Detect which cell encompasses the target text, then output its (X, Y) center coordinate. 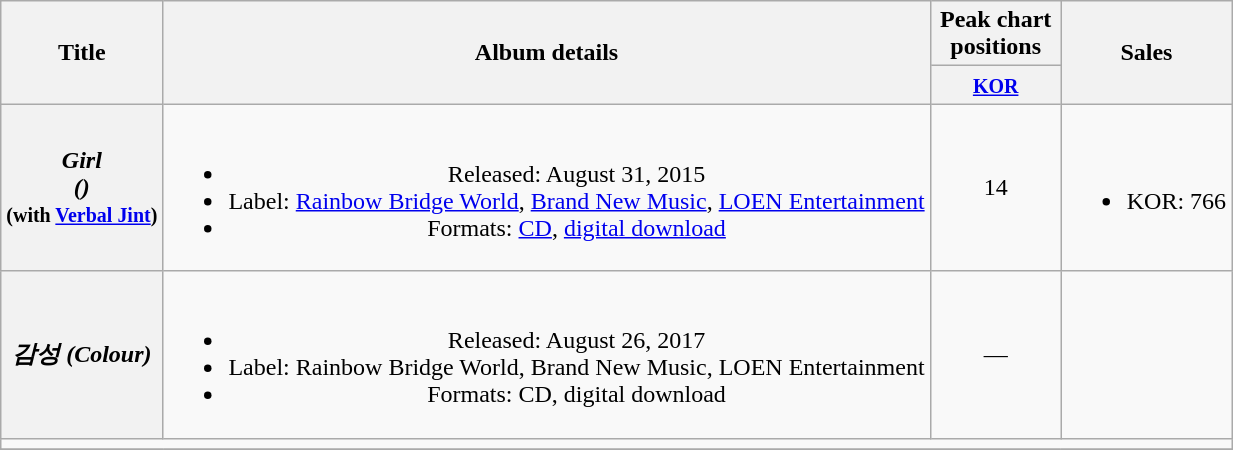
Album details (546, 52)
감성 (Colour) (82, 354)
14 (996, 188)
Peak chart positions (996, 34)
Title (82, 52)
— (996, 354)
Sales (1146, 52)
KOR: 766 (1146, 188)
Released: August 31, 2015Label: Rainbow Bridge World, Brand New Music, LOEN EntertainmentFormats: CD, digital download (546, 188)
Girl()(with Verbal Jint) (82, 188)
Released: August 26, 2017Label: Rainbow Bridge World, Brand New Music, LOEN EntertainmentFormats: CD, digital download (546, 354)
KOR (996, 85)
